Scan for the cell matching the given text and deliver its [x, y] coordinate at center. 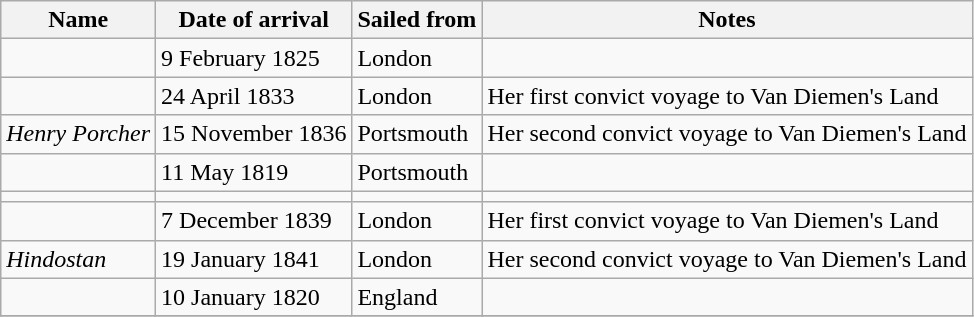
7 December 1839 [254, 221]
11 May 1819 [254, 172]
Hindostan [78, 259]
Date of arrival [254, 20]
10 January 1820 [254, 297]
9 February 1825 [254, 58]
19 January 1841 [254, 259]
Name [78, 20]
England [417, 297]
Henry Porcher [78, 134]
24 April 1833 [254, 96]
Sailed from [417, 20]
Notes [727, 20]
15 November 1836 [254, 134]
